Find where the given text appears and provide that cell's center as [X, Y] coordinate. 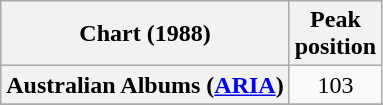
Australian Albums (ARIA) [145, 85]
Chart (1988) [145, 34]
103 [335, 85]
Peakposition [335, 34]
